Scan for the cell matching the given text and deliver its (X, Y) coordinate at center. 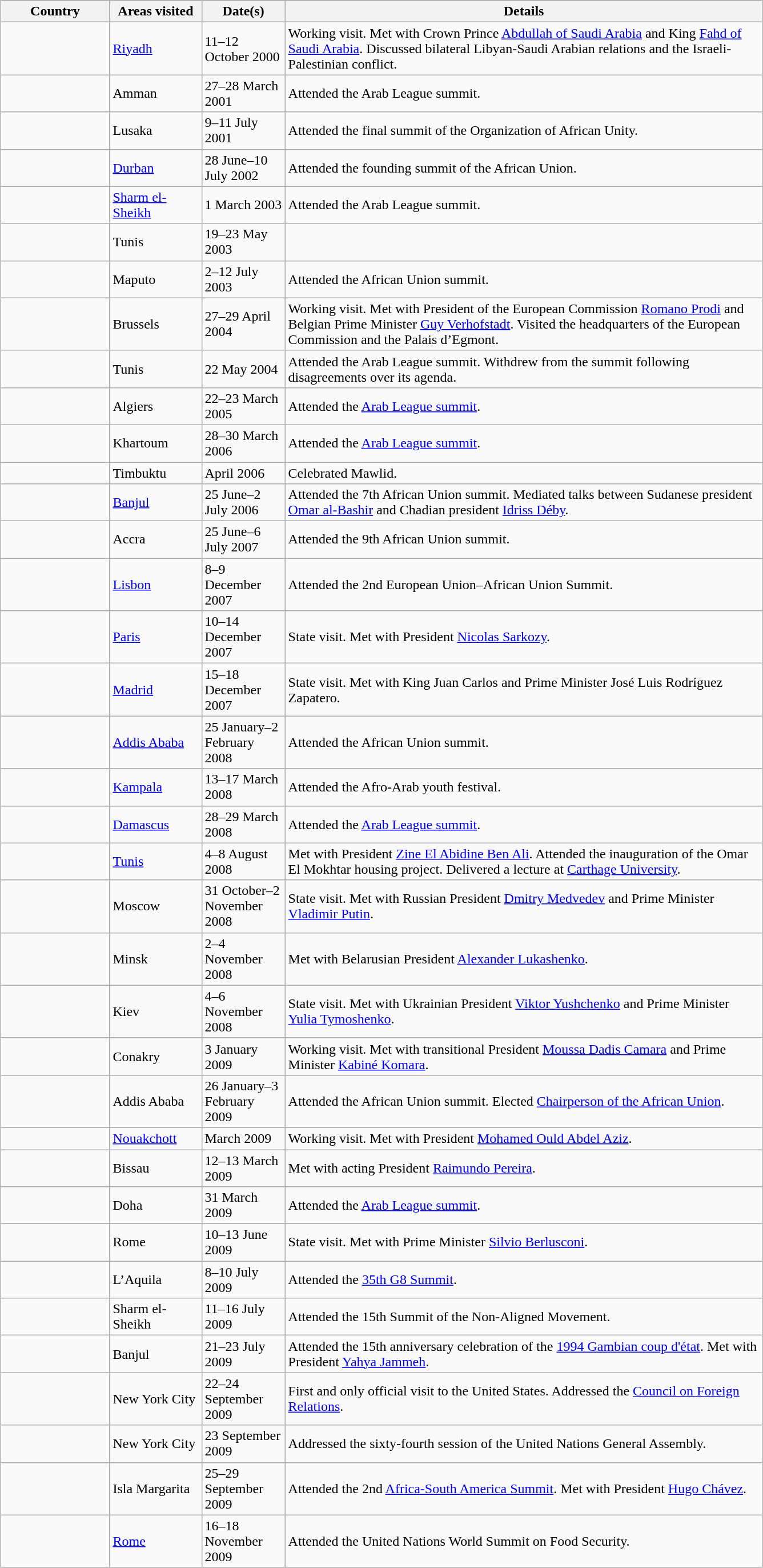
Attended the United Nations World Summit on Food Security. (524, 1541)
Working visit. Met with President Mohamed Ould Abdel Aziz. (524, 1138)
Brussels (155, 324)
21–23 July 2009 (243, 1354)
12–13 March 2009 (243, 1168)
Attended the Arab League summit. Withdrew from the summit following disagreements over its agenda. (524, 369)
Details (524, 11)
2–12 July 2003 (243, 279)
Attended the 15th anniversary celebration of the 1994 Gambian coup d'état. Met with President Yahya Jammeh. (524, 1354)
22 May 2004 (243, 369)
Attended the 9th African Union summit. (524, 539)
4–6 November 2008 (243, 1011)
10–14 December 2007 (243, 637)
Areas visited (155, 11)
Conakry (155, 1056)
26 January–3 February 2009 (243, 1101)
Attended the 2nd European Union–African Union Summit. (524, 585)
27–29 April 2004 (243, 324)
Working visit. Met with transitional President Moussa Dadis Camara and Prime Minister Kabiné Komara. (524, 1056)
Riyadh (155, 49)
Amman (155, 94)
8–10 July 2009 (243, 1280)
Met with Belarusian President Alexander Lukashenko. (524, 959)
Accra (155, 539)
11–12 October 2000 (243, 49)
Attended the 2nd Africa-South America Summit. Met with President Hugo Chávez. (524, 1489)
Isla Margarita (155, 1489)
Paris (155, 637)
8–9 December 2007 (243, 585)
Celebrated Mawlid. (524, 473)
Lusaka (155, 130)
31 October–2 November 2008 (243, 906)
Nouakchott (155, 1138)
Durban (155, 168)
15–18 December 2007 (243, 690)
Attended the Afro-Arab youth festival. (524, 787)
1 March 2003 (243, 205)
4–8 August 2008 (243, 862)
Addressed the sixty-fourth session of the United Nations General Assembly. (524, 1443)
Khartoum (155, 443)
28–29 March 2008 (243, 824)
25 June–2 July 2006 (243, 503)
Attended the founding summit of the African Union. (524, 168)
22–23 March 2005 (243, 406)
Madrid (155, 690)
Lisbon (155, 585)
State visit. Met with Prime Minister Silvio Berlusconi. (524, 1242)
13–17 March 2008 (243, 787)
Attended the 15th Summit of the Non-Aligned Movement. (524, 1317)
23 September 2009 (243, 1443)
State visit. Met with President Nicolas Sarkozy. (524, 637)
Moscow (155, 906)
2–4 November 2008 (243, 959)
9–11 July 2001 (243, 130)
Met with acting President Raimundo Pereira. (524, 1168)
25 January–2 February 2008 (243, 742)
28 June–10 July 2002 (243, 168)
11–16 July 2009 (243, 1317)
25–29 September 2009 (243, 1489)
28–30 March 2006 (243, 443)
Maputo (155, 279)
Damascus (155, 824)
State visit. Met with Ukrainian President Viktor Yushchenko and Prime Minister Yulia Tymoshenko. (524, 1011)
19–23 May 2003 (243, 242)
Attended the African Union summit. Elected Chairperson of the African Union. (524, 1101)
Timbuktu (155, 473)
State visit. Met with Russian President Dmitry Medvedev and Prime Minister Vladimir Putin. (524, 906)
First and only official visit to the United States. Addressed the Council on Foreign Relations. (524, 1399)
10–13 June 2009 (243, 1242)
Algiers (155, 406)
22–24 September 2009 (243, 1399)
Attended the final summit of the Organization of African Unity. (524, 130)
April 2006 (243, 473)
3 January 2009 (243, 1056)
Kampala (155, 787)
Country (55, 11)
L’Aquila (155, 1280)
16–18 November 2009 (243, 1541)
31 March 2009 (243, 1206)
Attended the 35th G8 Summit. (524, 1280)
25 June–6 July 2007 (243, 539)
Doha (155, 1206)
State visit. Met with King Juan Carlos and Prime Minister José Luis Rodríguez Zapatero. (524, 690)
March 2009 (243, 1138)
Attended the 7th African Union summit. Mediated talks between Sudanese president Omar al-Bashir and Chadian president Idriss Déby. (524, 503)
27–28 March 2001 (243, 94)
Bissau (155, 1168)
Minsk (155, 959)
Kiev (155, 1011)
Date(s) (243, 11)
